Scan for the cell matching the given text and deliver its [X, Y] coordinate at center. 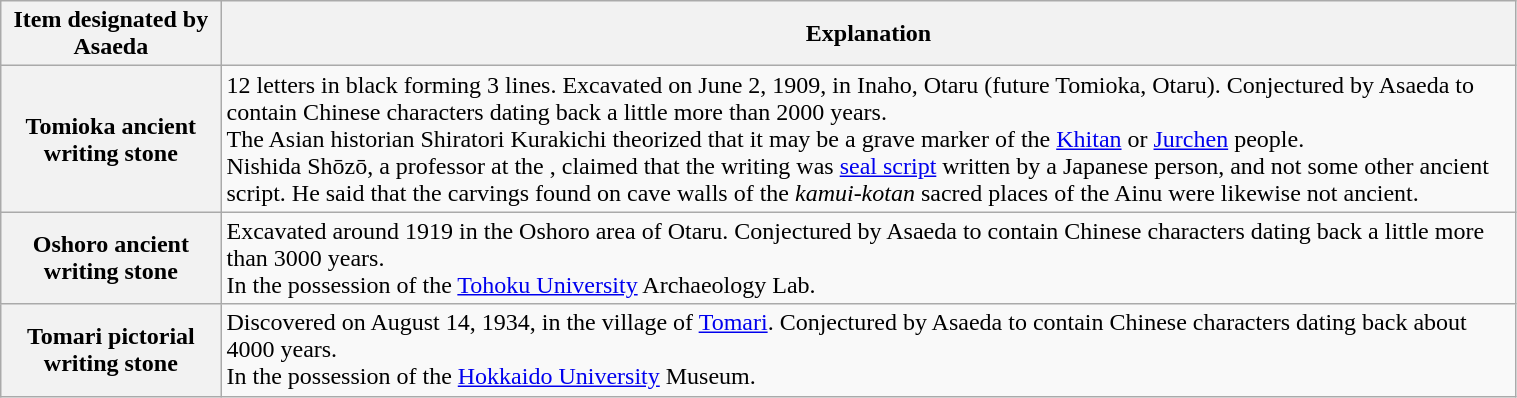
Oshoro ancient writing stone [111, 258]
Tomari pictorial writing stone [111, 350]
Explanation [868, 34]
Item designated by Asaeda [111, 34]
Tomioka ancient writing stone [111, 139]
